Detect which cell encompasses the target text, then output its [x, y] center coordinate. 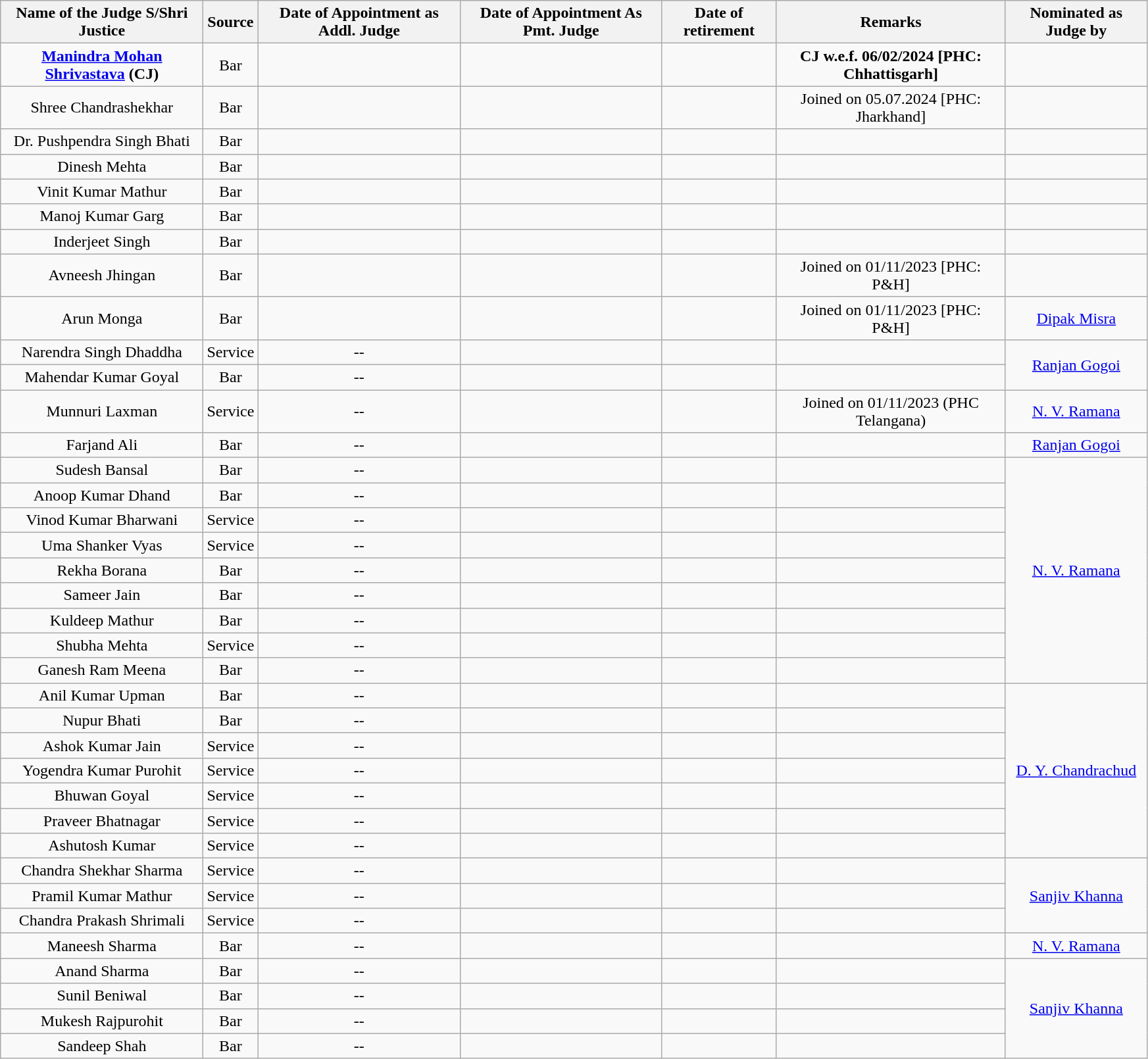
Manindra Mohan Shrivastava (CJ) [102, 64]
Uma Shanker Vyas [102, 545]
Mukesh Rajpurohit [102, 1021]
Bhuwan Goyal [102, 795]
Shubha Mehta [102, 645]
Munnuri Laxman [102, 410]
Date of Appointment As Pmt. Judge [561, 22]
Date of Appointment as Addl. Judge [359, 22]
Source [230, 22]
Nominated as Judge by [1076, 22]
Mahendar Kumar Goyal [102, 377]
Dinesh Mehta [102, 166]
Dr. Pushpendra Singh Bhati [102, 141]
Chandra Prakash Shrimali [102, 921]
Inderjeet Singh [102, 241]
Chandra Shekhar Sharma [102, 871]
Anil Kumar Upman [102, 695]
Sandeep Shah [102, 1046]
Rekha Borana [102, 570]
Manoj Kumar Garg [102, 216]
Remarks [891, 22]
Narendra Singh Dhaddha [102, 352]
Yogendra Kumar Purohit [102, 770]
Pramil Kumar Mathur [102, 896]
D. Y. Chandrachud [1076, 770]
Date of retirement [719, 22]
Ashok Kumar Jain [102, 745]
Avneesh Jhingan [102, 275]
Name of the Judge S/Shri Justice [102, 22]
Anand Sharma [102, 971]
Vinod Kumar Bharwani [102, 520]
Sameer Jain [102, 595]
Joined on 05.07.2024 [PHC: Jharkhand] [891, 108]
Dipak Misra [1076, 318]
Vinit Kumar Mathur [102, 191]
Arun Monga [102, 318]
Maneesh Sharma [102, 946]
Praveer Bhatnagar [102, 820]
Farjand Ali [102, 445]
Sunil Beniwal [102, 996]
Shree Chandrashekhar [102, 108]
Sudesh Bansal [102, 470]
Ashutosh Kumar [102, 846]
CJ w.e.f. 06/02/2024 [PHC: Chhattisgarh] [891, 64]
Kuldeep Mathur [102, 620]
Joined on 01/11/2023 (PHC Telangana) [891, 410]
Anoop Kumar Dhand [102, 495]
Nupur Bhati [102, 720]
Ganesh Ram Meena [102, 670]
